Scan for the cell matching the given text and deliver its [X, Y] coordinate at center. 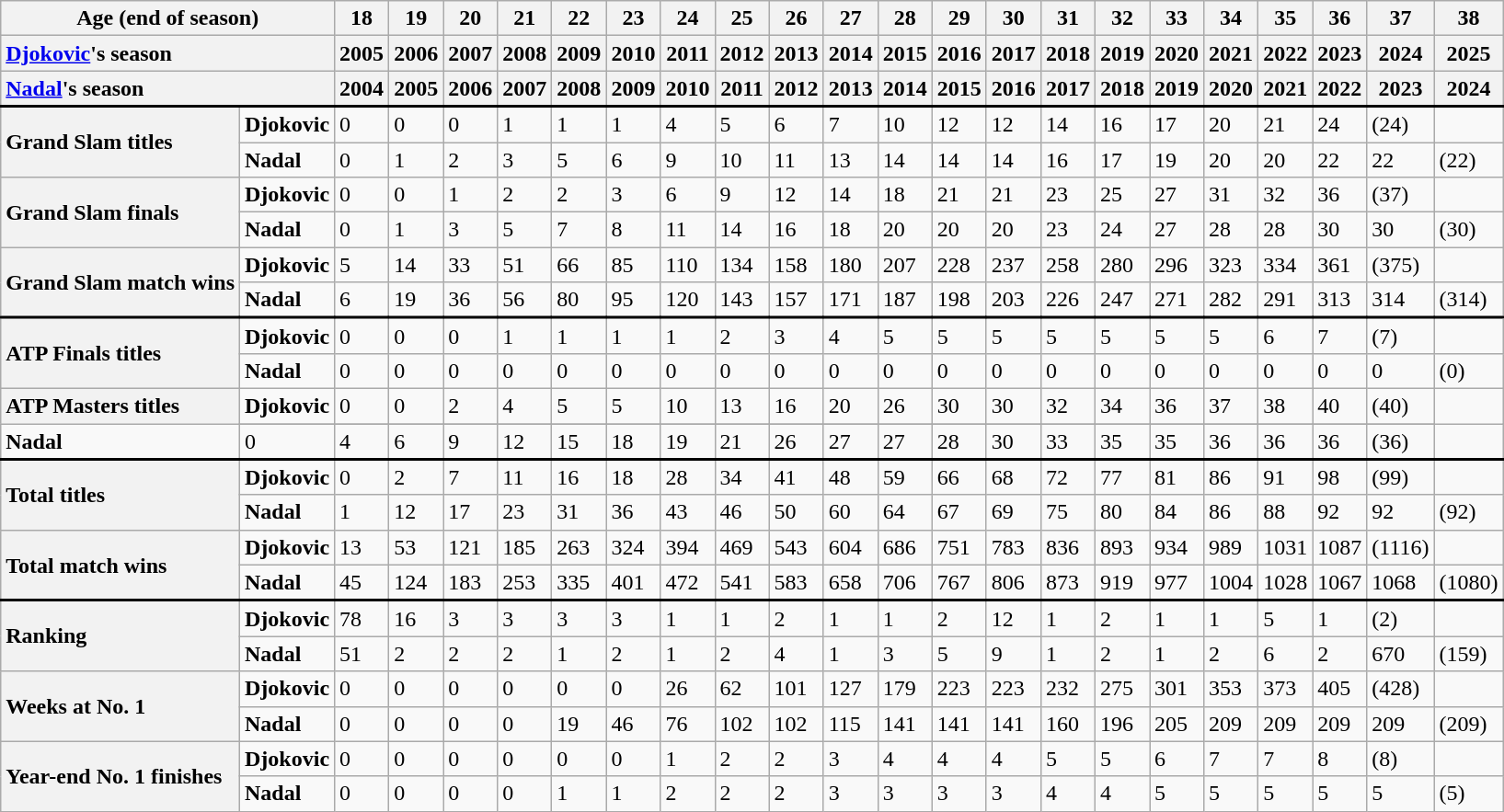
(1080) [1468, 583]
Age (end of season) [167, 18]
767 [959, 583]
873 [1067, 583]
101 [797, 689]
919 [1122, 583]
Grand Slam finals [121, 212]
91 [1286, 476]
78 [362, 618]
1067 [1339, 583]
205 [1177, 724]
335 [580, 583]
893 [1122, 547]
56 [524, 300]
88 [1286, 512]
361 [1339, 265]
1028 [1286, 583]
Total titles [121, 495]
323 [1231, 265]
183 [471, 583]
(209) [1468, 724]
77 [1122, 476]
301 [1177, 689]
751 [959, 547]
64 [905, 512]
258 [1067, 265]
541 [741, 583]
(0) [1468, 371]
50 [797, 512]
(99) [1400, 476]
934 [1177, 547]
783 [1014, 547]
59 [905, 476]
353 [1231, 689]
296 [1177, 265]
1031 [1286, 547]
282 [1231, 300]
373 [1286, 689]
836 [1067, 547]
1087 [1339, 547]
62 [741, 689]
198 [959, 300]
(8) [1400, 759]
(92) [1468, 512]
806 [1014, 583]
81 [1177, 476]
(1116) [1400, 547]
275 [1122, 689]
405 [1339, 689]
(37) [1400, 195]
977 [1177, 583]
472 [688, 583]
41 [797, 476]
143 [741, 300]
(36) [1400, 441]
Grand Slam match wins [121, 283]
583 [797, 583]
ATP Finals titles [121, 353]
179 [905, 689]
Ranking [121, 636]
29 [959, 18]
40 [1339, 406]
(30) [1468, 230]
401 [633, 583]
(7) [1400, 337]
1004 [1231, 583]
171 [850, 300]
(5) [1468, 794]
706 [905, 583]
(375) [1400, 265]
989 [1231, 547]
85 [633, 265]
185 [524, 547]
232 [1067, 689]
43 [688, 512]
134 [741, 265]
(314) [1468, 300]
75 [1067, 512]
ATP Masters titles [121, 406]
(159) [1468, 654]
(428) [1400, 689]
207 [905, 265]
69 [1014, 512]
(24) [1400, 125]
263 [580, 547]
324 [633, 547]
Nadal's season [167, 88]
Djokovic's season [167, 53]
110 [688, 265]
53 [416, 547]
60 [850, 512]
280 [1122, 265]
68 [1014, 476]
67 [959, 512]
543 [797, 547]
157 [797, 300]
(22) [1468, 159]
469 [741, 547]
48 [850, 476]
2025 [1468, 53]
160 [1067, 724]
313 [1339, 300]
203 [1014, 300]
658 [850, 583]
196 [1122, 724]
604 [850, 547]
127 [850, 689]
670 [1400, 654]
98 [1339, 476]
Weeks at No. 1 [121, 706]
45 [362, 583]
72 [1067, 476]
Year-end No. 1 finishes [121, 776]
180 [850, 265]
314 [1400, 300]
15 [580, 441]
247 [1122, 300]
Total match wins [121, 565]
158 [797, 265]
271 [1177, 300]
2004 [362, 88]
228 [959, 265]
237 [1014, 265]
1068 [1400, 583]
76 [688, 724]
120 [688, 300]
253 [524, 583]
334 [1286, 265]
226 [1067, 300]
124 [416, 583]
686 [905, 547]
291 [1286, 300]
121 [471, 547]
Grand Slam titles [121, 142]
95 [633, 300]
187 [905, 300]
394 [688, 547]
84 [1177, 512]
(40) [1400, 406]
(2) [1400, 618]
115 [850, 724]
